Detect which cell encompasses the target text, then output its (x, y) center coordinate. 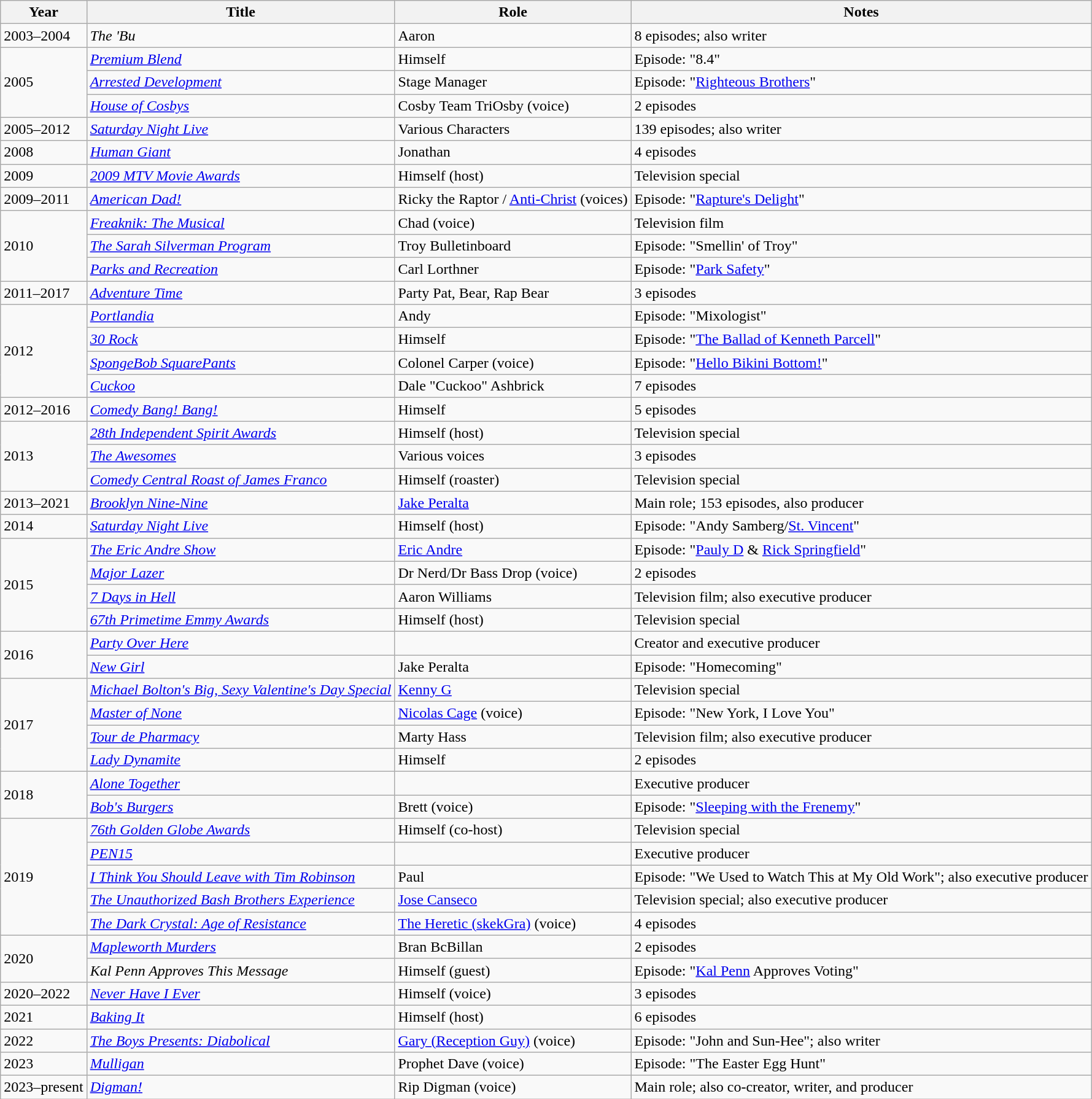
2013 (44, 456)
67th Primetime Emmy Awards (241, 619)
Episode: "Kal Penn Approves Voting" (861, 970)
Tour de Pharmacy (241, 737)
Kal Penn Approves This Message (241, 970)
Rip Digman (voice) (513, 1087)
2023–present (44, 1087)
Freaknik: The Musical (241, 222)
Baking It (241, 1017)
6 episodes (861, 1017)
2003–2004 (44, 36)
Arrested Development (241, 82)
Colonel Carper (voice) (513, 363)
Role (513, 12)
Marty Hass (513, 737)
Aaron Williams (513, 596)
New Girl (241, 666)
7 Days in Hell (241, 596)
2021 (44, 1017)
Episode: "The Ballad of Kenneth Parcell" (861, 340)
House of Cosbys (241, 106)
2018 (44, 795)
2011–2017 (44, 293)
Himself (roaster) (513, 480)
Main role; 153 episodes, also producer (861, 503)
Lady Dynamite (241, 760)
Cosby Team TriOsby (voice) (513, 106)
Andy (513, 316)
Himself (guest) (513, 970)
Episode: "Rapture's Delight" (861, 199)
Main role; also co-creator, writer, and producer (861, 1087)
Gary (Reception Guy) (voice) (513, 1041)
Parks and Recreation (241, 269)
Episode: "Sleeping with the Frenemy" (861, 807)
2009 MTV Movie Awards (241, 176)
Television film (861, 222)
2010 (44, 246)
Year (44, 12)
Dr Nerd/Dr Bass Drop (voice) (513, 573)
The Unauthorized Bash Brothers Experience (241, 900)
Never Have I Ever (241, 993)
Creator and executive producer (861, 643)
Mapleworth Murders (241, 947)
Master of None (241, 713)
Himself (co-host) (513, 830)
Jose Canseco (513, 900)
2020–2022 (44, 993)
5 episodes (861, 410)
2015 (44, 584)
7 episodes (861, 386)
Episode: "Hello Bikini Bottom!" (861, 363)
Comedy Central Roast of James Franco (241, 480)
Stage Manager (513, 82)
American Dad! (241, 199)
Television special; also executive producer (861, 900)
Party Over Here (241, 643)
30 Rock (241, 340)
139 episodes; also writer (861, 129)
Himself (voice) (513, 993)
Human Giant (241, 152)
Digman! (241, 1087)
2016 (44, 654)
The Eric Andre Show (241, 549)
Episode: "John and Sun-Hee"; also writer (861, 1041)
The Dark Crystal: Age of Resistance (241, 923)
The Heretic (skekGra) (voice) (513, 923)
Alone Together (241, 783)
Episode: "Smellin' of Troy" (861, 246)
Chad (voice) (513, 222)
2022 (44, 1041)
The Awesomes (241, 456)
I Think You Should Leave with Tim Robinson (241, 877)
Cuckoo (241, 386)
Eric Andre (513, 549)
2005 (44, 82)
28th Independent Spirit Awards (241, 433)
The Boys Presents: Diabolical (241, 1041)
2014 (44, 526)
Premium Blend (241, 59)
Carl Lorthner (513, 269)
The Sarah Silverman Program (241, 246)
2017 (44, 725)
PEN15 (241, 853)
Episode: "Park Safety" (861, 269)
2008 (44, 152)
Episode: "Pauly D & Rick Springfield" (861, 549)
Notes (861, 12)
Various Characters (513, 129)
Aaron (513, 36)
2013–2021 (44, 503)
Episode: "Homecoming" (861, 666)
Episode: "Andy Samberg/St. Vincent" (861, 526)
2012 (44, 351)
2009–2011 (44, 199)
SpongeBob SquarePants (241, 363)
8 episodes; also writer (861, 36)
Major Lazer (241, 573)
Episode: "Mixologist" (861, 316)
Dale "Cuckoo" Ashbrick (513, 386)
2019 (44, 877)
Michael Bolton's Big, Sexy Valentine's Day Special (241, 690)
Various voices (513, 456)
Ricky the Raptor / Anti-Christ (voices) (513, 199)
Bob's Burgers (241, 807)
Brooklyn Nine-Nine (241, 503)
Adventure Time (241, 293)
The 'Bu (241, 36)
Comedy Bang! Bang! (241, 410)
Episode: "The Easter Egg Hunt" (861, 1064)
Prophet Dave (voice) (513, 1064)
2012–2016 (44, 410)
Title (241, 12)
76th Golden Globe Awards (241, 830)
Mulligan (241, 1064)
Paul (513, 877)
Brett (voice) (513, 807)
Party Pat, Bear, Rap Bear (513, 293)
2023 (44, 1064)
Episode: "We Used to Watch This at My Old Work"; also executive producer (861, 877)
2009 (44, 176)
2005–2012 (44, 129)
Kenny G (513, 690)
2020 (44, 958)
Troy Bulletinboard (513, 246)
Episode: "Righteous Brothers" (861, 82)
Jonathan (513, 152)
Nicolas Cage (voice) (513, 713)
Bran BcBillan (513, 947)
Episode: "New York, I Love You" (861, 713)
Episode: "8.4" (861, 59)
Portlandia (241, 316)
